Extract the [x, y] coordinate from the center of the cell holding the provided text.  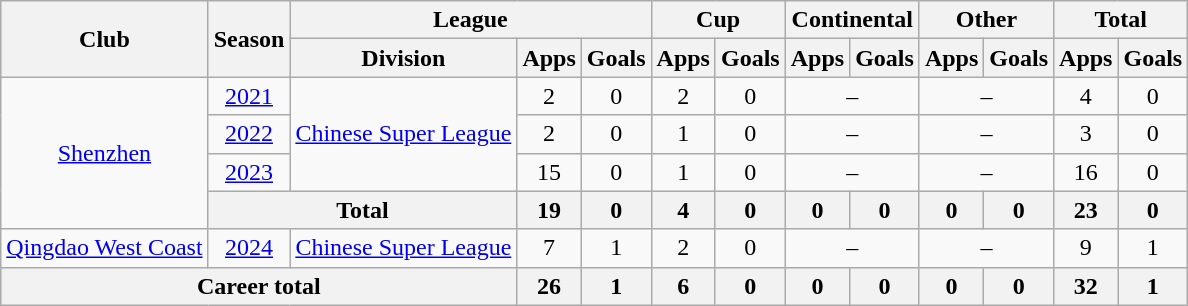
2023 [249, 172]
7 [549, 248]
3 [1086, 134]
19 [549, 210]
Continental [852, 20]
2024 [249, 248]
Other [986, 20]
Career total [259, 286]
Qingdao West Coast [104, 248]
32 [1086, 286]
Season [249, 39]
Club [104, 39]
2021 [249, 96]
Division [404, 58]
15 [549, 172]
23 [1086, 210]
League [470, 20]
16 [1086, 172]
26 [549, 286]
2022 [249, 134]
Cup [718, 20]
9 [1086, 248]
6 [683, 286]
Shenzhen [104, 153]
